Scan for the cell matching the given text and deliver its (x, y) coordinate at center. 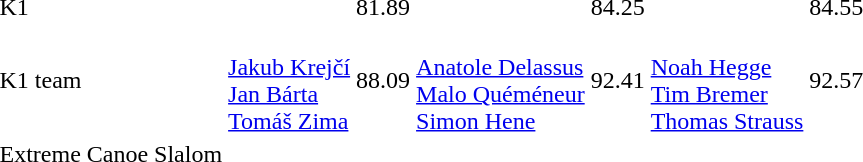
Noah HeggeTim BremerThomas Strauss (727, 80)
88.09 (384, 80)
Anatole DelassusMalo QuéméneurSimon Hene (501, 80)
92.41 (618, 80)
Jakub KrejčíJan BártaTomáš Zima (290, 80)
